Capture the cell that displays the provided text and extract its (x, y) central coordinate. 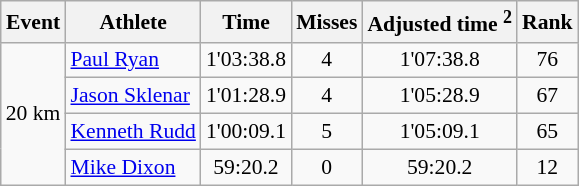
76 (548, 60)
5 (326, 132)
1'07:38.8 (440, 60)
Time (246, 22)
Mike Dixon (132, 167)
1'01:28.9 (246, 96)
65 (548, 132)
67 (548, 96)
0 (326, 167)
Rank (548, 22)
Misses (326, 22)
20 km (34, 113)
1'05:09.1 (440, 132)
Athlete (132, 22)
Paul Ryan (132, 60)
1'05:28.9 (440, 96)
Kenneth Rudd (132, 132)
Jason Sklenar (132, 96)
1'00:09.1 (246, 132)
1'03:38.8 (246, 60)
12 (548, 167)
Event (34, 22)
Adjusted time 2 (440, 22)
